Output the [X, Y] coordinate of the center of the cell containing the given text.  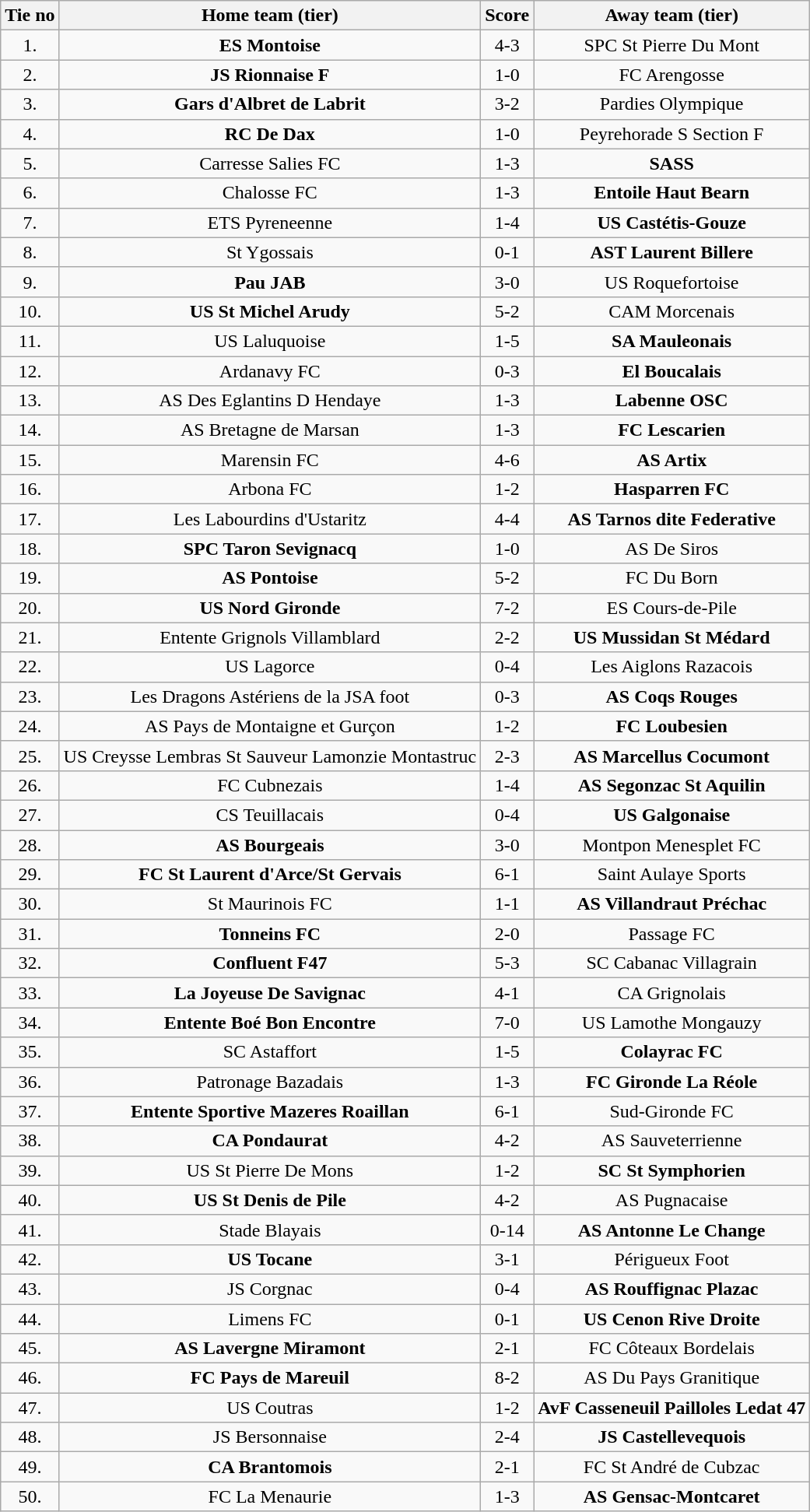
La Joyeuse De Savignac [270, 993]
Gars d'Albret de Labrit [270, 104]
26. [30, 785]
SASS [672, 163]
US Coutras [270, 1408]
23. [30, 696]
7-2 [507, 608]
34. [30, 1023]
RC De Dax [270, 134]
AS Du Pays Granitique [672, 1378]
Entente Sportive Mazeres Roaillan [270, 1111]
AS Coqs Rouges [672, 696]
14. [30, 430]
AS Bourgeais [270, 844]
21. [30, 637]
43. [30, 1289]
FC St André de Cubzac [672, 1467]
AS Des Eglantins D Hendaye [270, 401]
Périgueux Foot [672, 1259]
9. [30, 282]
St Maurinois FC [270, 904]
Pau JAB [270, 282]
27. [30, 815]
2-0 [507, 934]
AS Villandraut Préchac [672, 904]
ETS Pyreneenne [270, 223]
10. [30, 311]
Tonneins FC [270, 934]
Arbona FC [270, 489]
JS Rionnaise F [270, 75]
33. [30, 993]
36. [30, 1082]
Peyrehorade S Section F [672, 134]
Entoile Haut Bearn [672, 193]
Les Dragons Astériens de la JSA foot [270, 696]
US Tocane [270, 1259]
US Lagorce [270, 667]
AS Lavergne Miramont [270, 1349]
47. [30, 1408]
AS Pontoise [270, 578]
20. [30, 608]
41. [30, 1230]
3. [30, 104]
Les Labourdins d'Ustaritz [270, 519]
AvF Casseneuil Pailloles Ledat 47 [672, 1408]
Chalosse FC [270, 193]
3-2 [507, 104]
28. [30, 844]
ES Montoise [270, 45]
37. [30, 1111]
2-3 [507, 756]
US Cenon Rive Droite [672, 1319]
7-0 [507, 1023]
SC St Symphorien [672, 1170]
4-1 [507, 993]
US Lamothe Mongauzy [672, 1023]
CA Brantomois [270, 1467]
FC Côteaux Bordelais [672, 1349]
US Laluquoise [270, 341]
Labenne OSC [672, 401]
FC Du Born [672, 578]
18. [30, 549]
Score [507, 16]
4. [30, 134]
13. [30, 401]
15. [30, 460]
CAM Morcenais [672, 311]
Pardies Olympique [672, 104]
Tie no [30, 16]
40. [30, 1200]
Hasparren FC [672, 489]
7. [30, 223]
2. [30, 75]
Entente Boé Bon Encontre [270, 1023]
FC Arengosse [672, 75]
35. [30, 1052]
Limens FC [270, 1319]
Stade Blayais [270, 1230]
4-6 [507, 460]
Entente Grignols Villamblard [270, 637]
AS Segonzac St Aquilin [672, 785]
US Mussidan St Médard [672, 637]
ES Cours-de-Pile [672, 608]
AS Pugnacaise [672, 1200]
29. [30, 875]
Saint Aulaye Sports [672, 875]
Montpon Menesplet FC [672, 844]
8-2 [507, 1378]
19. [30, 578]
38. [30, 1141]
Colayrac FC [672, 1052]
17. [30, 519]
Confluent F47 [270, 963]
1-1 [507, 904]
SPC Taron Sevignacq [270, 549]
El Boucalais [672, 371]
FC Cubnezais [270, 785]
AS De Siros [672, 549]
5-3 [507, 963]
JS Castellevequois [672, 1437]
2-4 [507, 1437]
JS Bersonnaise [270, 1437]
AS Pays de Montaigne et Gurçon [270, 726]
US St Pierre De Mons [270, 1170]
22. [30, 667]
4-4 [507, 519]
Sud-Gironde FC [672, 1111]
US St Denis de Pile [270, 1200]
SPC St Pierre Du Mont [672, 45]
AS Gensac-Montcaret [672, 1496]
AS Artix [672, 460]
SA Mauleonais [672, 341]
CA Pondaurat [270, 1141]
AS Antonne Le Change [672, 1230]
JS Corgnac [270, 1289]
50. [30, 1496]
FC Pays de Mareuil [270, 1378]
St Ygossais [270, 252]
25. [30, 756]
45. [30, 1349]
US St Michel Arudy [270, 311]
8. [30, 252]
Patronage Bazadais [270, 1082]
AST Laurent Billere [672, 252]
Home team (tier) [270, 16]
24. [30, 726]
2-2 [507, 637]
42. [30, 1259]
Carresse Salies FC [270, 163]
Marensin FC [270, 460]
46. [30, 1378]
39. [30, 1170]
1. [30, 45]
Away team (tier) [672, 16]
SC Astaffort [270, 1052]
AS Rouffignac Plazac [672, 1289]
US Galgonaise [672, 815]
Ardanavy FC [270, 371]
CS Teuillacais [270, 815]
FC Lescarien [672, 430]
Les Aiglons Razacois [672, 667]
AS Tarnos dite Federative [672, 519]
6. [30, 193]
11. [30, 341]
FC Loubesien [672, 726]
32. [30, 963]
44. [30, 1319]
SC Cabanac Villagrain [672, 963]
31. [30, 934]
49. [30, 1467]
48. [30, 1437]
AS Marcellus Cocumont [672, 756]
3-1 [507, 1259]
16. [30, 489]
US Castétis-Gouze [672, 223]
AS Sauveterrienne [672, 1141]
AS Bretagne de Marsan [270, 430]
12. [30, 371]
FC La Menaurie [270, 1496]
CA Grignolais [672, 993]
US Creysse Lembras St Sauveur Lamonzie Montastruc [270, 756]
5. [30, 163]
Passage FC [672, 934]
FC Gironde La Réole [672, 1082]
4-3 [507, 45]
US Nord Gironde [270, 608]
0-14 [507, 1230]
US Roquefortoise [672, 282]
FC St Laurent d'Arce/St Gervais [270, 875]
30. [30, 904]
